Output the [X, Y] coordinate of the center of the cell containing the given text.  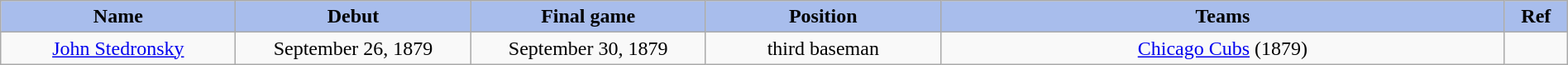
September 26, 1879 [353, 48]
Debut [353, 17]
third baseman [823, 48]
Position [823, 17]
Name [118, 17]
John Stedronsky [118, 48]
Teams [1222, 17]
Final game [588, 17]
Ref [1536, 17]
Chicago Cubs (1879) [1222, 48]
September 30, 1879 [588, 48]
